Scan for the cell matching the given text and deliver its [X, Y] coordinate at center. 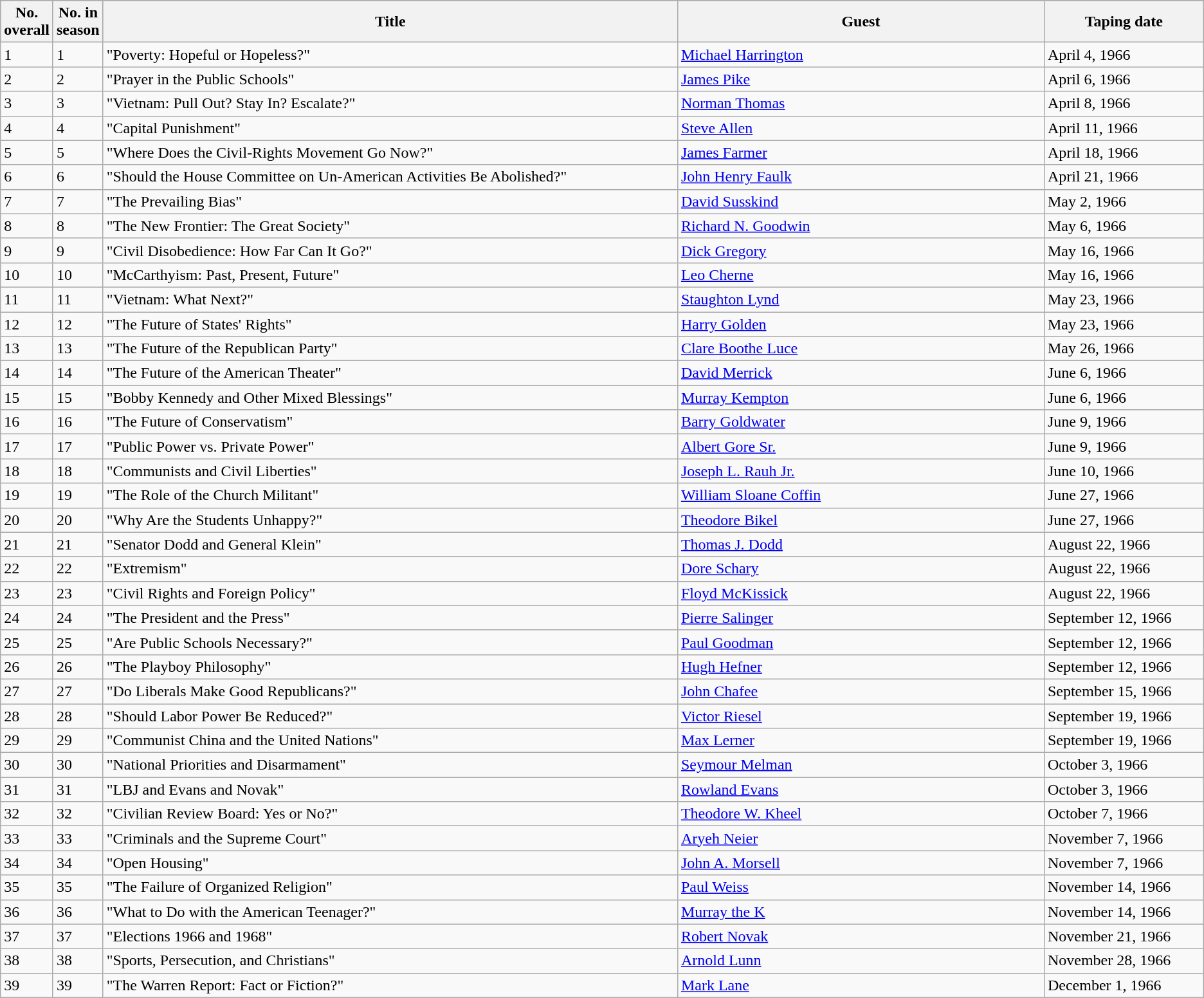
No.overall [27, 22]
"Why Are the Students Unhappy?" [390, 520]
"The Future of the American Theater" [390, 373]
"Do Liberals Make Good Republicans?" [390, 691]
April 11, 1966 [1124, 128]
David Susskind [861, 201]
October 7, 1966 [1124, 814]
Rowland Evans [861, 790]
Guest [861, 22]
May 26, 1966 [1124, 349]
James Farmer [861, 152]
April 6, 1966 [1124, 79]
September 15, 1966 [1124, 691]
"Sports, Persecution, and Christians" [390, 961]
Title [390, 22]
"Bobby Kennedy and Other Mixed Blessings" [390, 398]
"Communists and Civil Liberties" [390, 471]
April 18, 1966 [1124, 152]
"What to Do with the American Teenager?" [390, 912]
Paul Weiss [861, 887]
"Senator Dodd and General Klein" [390, 544]
Robert Novak [861, 936]
John Henry Faulk [861, 177]
Richard N. Goodwin [861, 226]
Murray Kempton [861, 398]
"Civilian Review Board: Yes or No?" [390, 814]
"McCarthyism: Past, Present, Future" [390, 275]
June 10, 1966 [1124, 471]
Barry Goldwater [861, 422]
"Capital Punishment" [390, 128]
Staughton Lynd [861, 299]
"Vietnam: Pull Out? Stay In? Escalate?" [390, 104]
"Extremism" [390, 569]
"The Prevailing Bias" [390, 201]
John Chafee [861, 691]
Clare Boothe Luce [861, 349]
"Vietnam: What Next?" [390, 299]
"Communist China and the United Nations" [390, 741]
"Public Power vs. Private Power" [390, 447]
James Pike [861, 79]
"The Failure of Organized Religion" [390, 887]
John A. Morsell [861, 863]
Paul Goodman [861, 642]
May 6, 1966 [1124, 226]
"The President and the Press" [390, 618]
Victor Riesel [861, 716]
William Sloane Coffin [861, 495]
April 8, 1966 [1124, 104]
Michael Harrington [861, 55]
"The Playboy Philosophy" [390, 667]
"The Role of the Church Militant" [390, 495]
Floyd McKissick [861, 593]
December 1, 1966 [1124, 985]
"National Priorities and Disarmament" [390, 765]
Steve Allen [861, 128]
Taping date [1124, 22]
Hugh Hefner [861, 667]
"Criminals and the Supreme Court" [390, 838]
"Civil Disobedience: How Far Can It Go?" [390, 250]
Dore Schary [861, 569]
"Should Labor Power Be Reduced?" [390, 716]
"Should the House Committee on Un-American Activities Be Abolished?" [390, 177]
Murray the K [861, 912]
Dick Gregory [861, 250]
"Are Public Schools Necessary?" [390, 642]
Joseph L. Rauh Jr. [861, 471]
Max Lerner [861, 741]
"The Future of the Republican Party" [390, 349]
David Merrick [861, 373]
"Poverty: Hopeful or Hopeless?" [390, 55]
November 21, 1966 [1124, 936]
Thomas J. Dodd [861, 544]
Harry Golden [861, 324]
"LBJ and Evans and Novak" [390, 790]
Aryeh Neier [861, 838]
November 28, 1966 [1124, 961]
"Prayer in the Public Schools" [390, 79]
"Civil Rights and Foreign Policy" [390, 593]
April 4, 1966 [1124, 55]
"The Future of States' Rights" [390, 324]
"The Warren Report: Fact or Fiction?" [390, 985]
Pierre Salinger [861, 618]
Albert Gore Sr. [861, 447]
Norman Thomas [861, 104]
Leo Cherne [861, 275]
"Open Housing" [390, 863]
May 2, 1966 [1124, 201]
April 21, 1966 [1124, 177]
No. inseason [78, 22]
Seymour Melman [861, 765]
Theodore W. Kheel [861, 814]
Theodore Bikel [861, 520]
Mark Lane [861, 985]
"Where Does the Civil-Rights Movement Go Now?" [390, 152]
Arnold Lunn [861, 961]
"Elections 1966 and 1968" [390, 936]
"The Future of Conservatism" [390, 422]
"The New Frontier: The Great Society" [390, 226]
